Scan for the cell matching the given text and deliver its [x, y] coordinate at center. 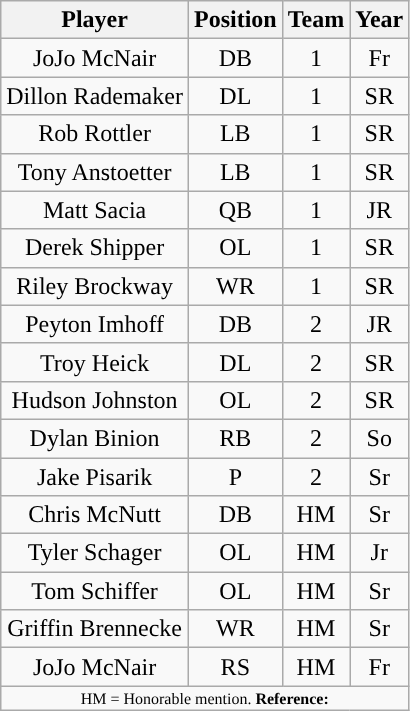
Jr [380, 553]
Riley Brockway [95, 286]
QB [235, 210]
Griffin Brennecke [95, 629]
Tom Schiffer [95, 591]
Matt Sacia [95, 210]
Chris McNutt [95, 515]
Jake Pisarik [95, 477]
So [380, 438]
Dillon Rademaker [95, 96]
Tyler Schager [95, 553]
Troy Heick [95, 362]
RB [235, 438]
HM = Honorable mention. Reference: [205, 698]
Year [380, 20]
Dylan Binion [95, 438]
Team [316, 20]
Hudson Johnston [95, 400]
RS [235, 667]
P [235, 477]
Rob Rottler [95, 134]
Derek Shipper [95, 248]
Position [235, 20]
Peyton Imhoff [95, 324]
Player [95, 20]
Tony Anstoetter [95, 172]
